Pinpoint the cell where the given text exists, returning its (x, y) midpoint coordinate. 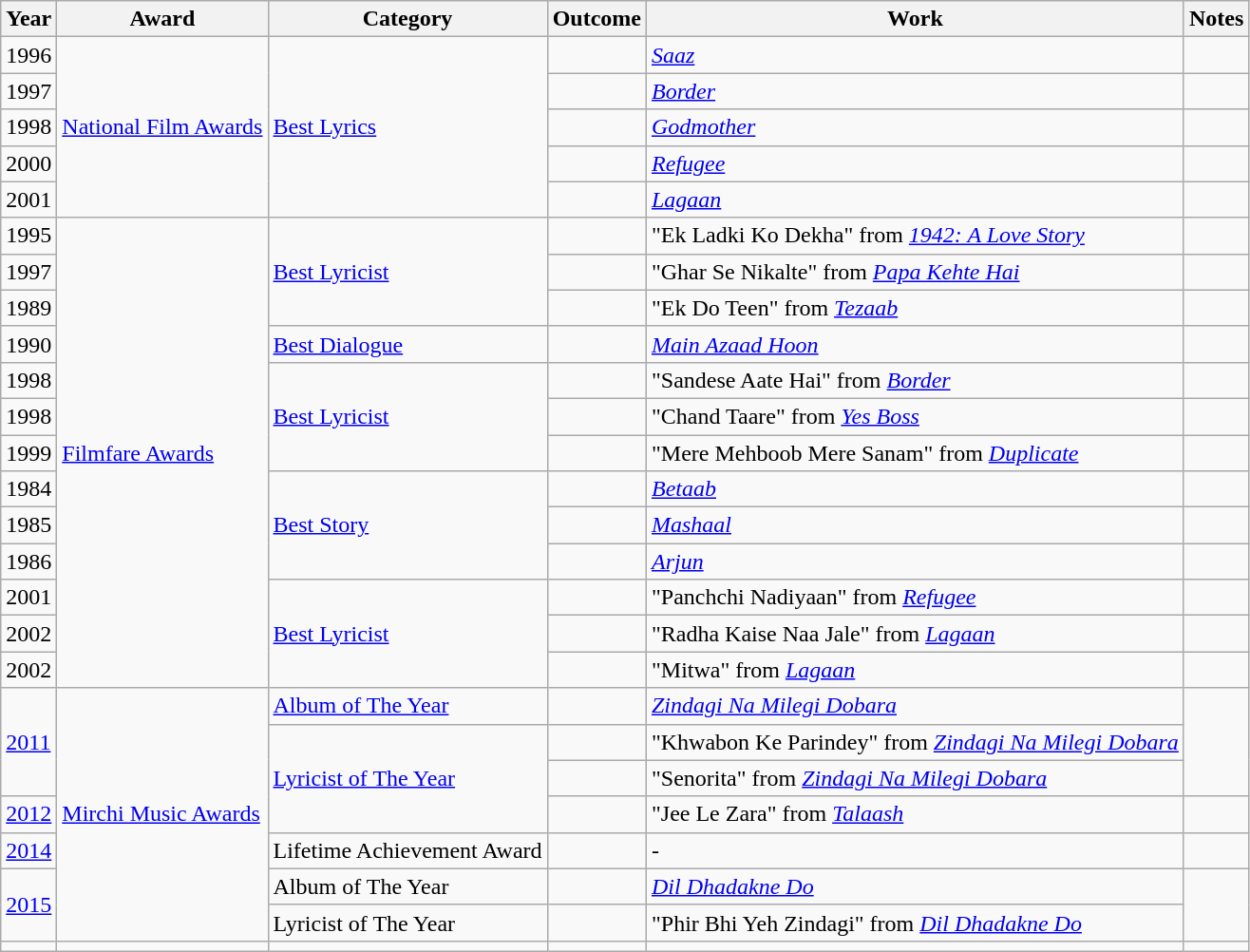
"Khwabon Ke Parindey" from Zindagi Na Milegi Dobara (915, 742)
"Ek Do Teen" from Tezaab (915, 308)
"Chand Taare" from Yes Boss (915, 416)
1989 (28, 308)
Dil Dhadakne Do (915, 886)
2011 (28, 742)
Lagaan (915, 200)
"Phir Bhi Yeh Zindagi" from Dil Dhadakne Do (915, 923)
Filmfare Awards (162, 452)
1995 (28, 236)
Award (162, 19)
- (915, 850)
Mirchi Music Awards (162, 814)
Work (915, 19)
1985 (28, 525)
Outcome (597, 19)
2014 (28, 850)
National Film Awards (162, 127)
Mashaal (915, 525)
Main Azaad Hoon (915, 344)
1990 (28, 344)
Refugee (915, 163)
"Mere Mehboob Mere Sanam" from Duplicate (915, 453)
"Senorita" from Zindagi Na Milegi Dobara (915, 778)
Best Story (407, 525)
1986 (28, 562)
"Jee Le Zara" from Talaash (915, 814)
Notes (1216, 19)
"Ek Ladki Ko Dekha" from 1942: A Love Story (915, 236)
1984 (28, 489)
Category (407, 19)
Year (28, 19)
"Radha Kaise Naa Jale" from Lagaan (915, 634)
"Mitwa" from Lagaan (915, 670)
"Ghar Se Nikalte" from Papa Kehte Hai (915, 272)
Border (915, 91)
Saaz (915, 55)
1996 (28, 55)
Arjun (915, 562)
2000 (28, 163)
2012 (28, 814)
"Panchchi Nadiyaan" from Refugee (915, 598)
2015 (28, 904)
Best Lyrics (407, 127)
Betaab (915, 489)
"Sandese Aate Hai" from Border (915, 380)
Lifetime Achievement Award (407, 850)
1999 (28, 453)
Best Dialogue (407, 344)
Godmother (915, 127)
Zindagi Na Milegi Dobara (915, 706)
